Determine the (X, Y) coordinate at the center of the cell enclosing the given text.  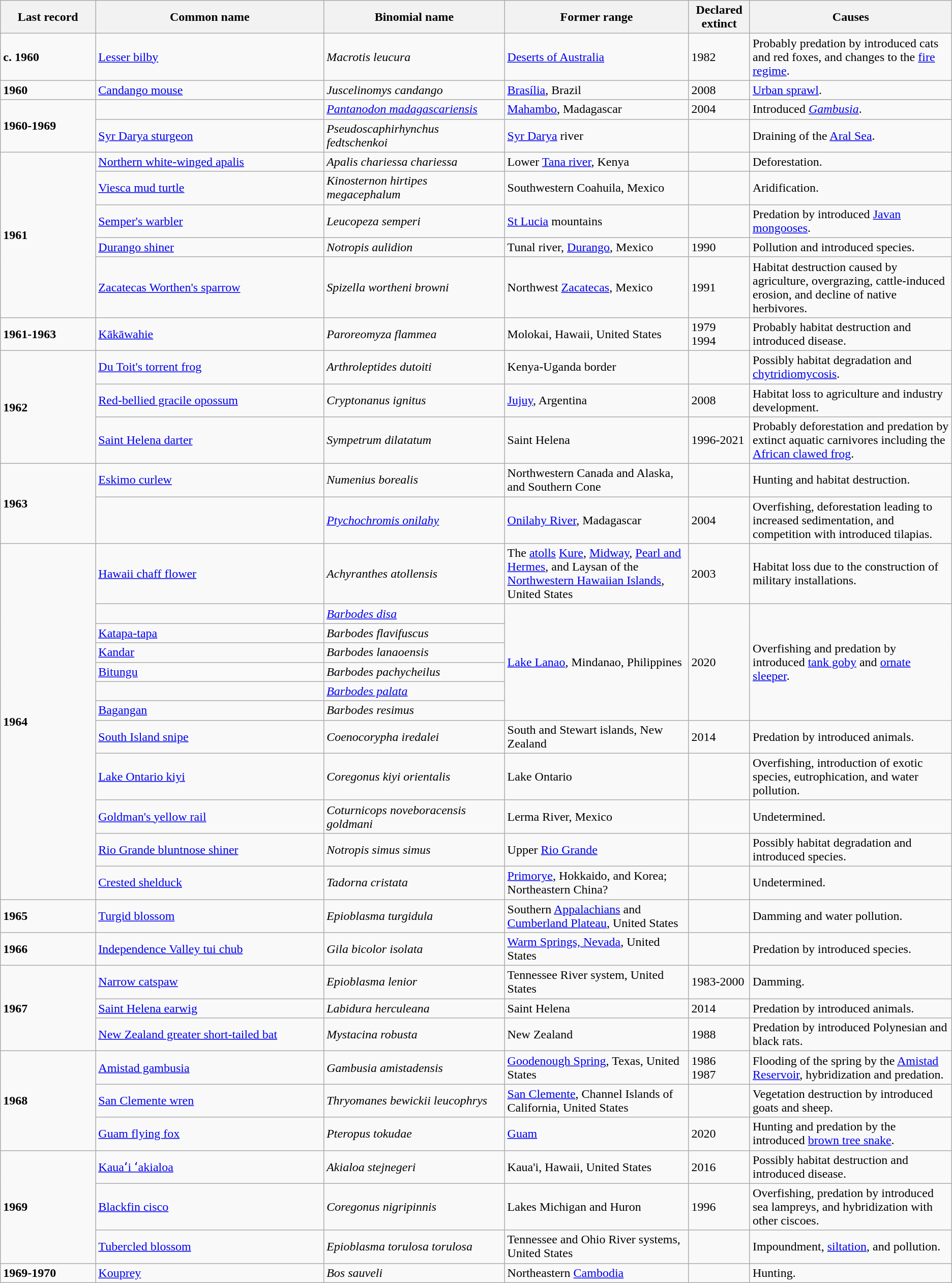
Possibly habitat degradation and introduced species. (850, 849)
Macrotis leucura (414, 57)
2016 (719, 1167)
Viesca mud turtle (210, 188)
1960-1969 (48, 126)
New Zealand (597, 1034)
Urban sprawl. (850, 90)
Pantanodon madagascariensis (414, 109)
Labidura herculeana (414, 1008)
Aridification. (850, 188)
Kouprey (210, 1273)
St Lucia mountains (597, 221)
Goldman's yellow rail (210, 817)
Possibly habitat degradation and chytridiomycosis. (850, 367)
Predation by introduced Javan mongooses. (850, 221)
Narrow catspaw (210, 982)
Epioblasma turgidula (414, 915)
Molokai, Hawaii, United States (597, 334)
Predation by introduced Polynesian and black rats. (850, 1034)
Common name (210, 17)
1986 1987 (719, 1068)
Onilahy River, Madagascar (597, 520)
Warm Springs, Nevada, United States (597, 949)
Northeastern Cambodia (597, 1273)
Declared extinct (719, 17)
Saint Helena earwig (210, 1008)
Hawaii chaff flower (210, 574)
Habitat loss due to the construction of military installations. (850, 574)
Bagangan (210, 710)
19791994 (719, 334)
San Clemente wren (210, 1100)
Crested shelduck (210, 883)
Lesser bilby (210, 57)
Last record (48, 17)
Lake Ontario kiyi (210, 777)
1990 (719, 247)
Kenya-Uganda border (597, 367)
Coregonus nigripinnis (414, 1207)
Overfishing, introduction of exotic species, eutrophication, and water pollution. (850, 777)
Flooding of the spring by the Amistad Reservoir, hybridization and predation. (850, 1068)
Epioblasma torulosa torulosa (414, 1247)
Probably deforestation and predation by extinct aquatic carnivores including the African clawed frog. (850, 440)
Coenocorypha iredalei (414, 736)
Lerma River, Mexico (597, 817)
1969 (48, 1207)
Pollution and introduced species. (850, 247)
Coregonus kiyi orientalis (414, 777)
Predation by introduced species. (850, 949)
Barbodes flavifuscus (414, 633)
South and Stewart islands, New Zealand (597, 736)
Gambusia amistadensis (414, 1068)
Probably predation by introduced cats and red foxes, and changes to the fire regime. (850, 57)
Jujuy, Argentina (597, 400)
Hunting and predation by the introduced brown tree snake. (850, 1134)
Northern white-winged apalis (210, 162)
Overfishing and predation by introduced tank goby and ornate sleeper. (850, 662)
Juscelinomys candango (414, 90)
Tunal river, Durango, Mexico (597, 247)
Rio Grande bluntnose shiner (210, 849)
Probably habitat destruction and introduced disease. (850, 334)
Candango mouse (210, 90)
Epioblasma lenior (414, 982)
Leucopeza semperi (414, 221)
Damming and water pollution. (850, 915)
Hunting. (850, 1273)
Hunting and habitat destruction. (850, 480)
Introduced Gambusia. (850, 109)
Semper's warbler (210, 221)
Pteropus tokudae (414, 1134)
Mystacina robusta (414, 1034)
Habitat destruction caused by agriculture, overgrazing, cattle-induced erosion, and decline of native herbivores. (850, 287)
Causes (850, 17)
Bitungu (210, 672)
1962 (48, 407)
Kauaʻi ʻakialoa (210, 1167)
Former range (597, 17)
1991 (719, 287)
Kandar (210, 652)
Eskimo curlew (210, 480)
Blackfin cisco (210, 1207)
Binomial name (414, 17)
1966 (48, 949)
Tubercled blossom (210, 1247)
Ptychochromis onilahy (414, 520)
Northwest Zacatecas, Mexico (597, 287)
Primorye, Hokkaido, and Korea;Northeastern China? (597, 883)
Habitat loss to agriculture and industry development. (850, 400)
New Zealand greater short-tailed bat (210, 1034)
South Island snipe (210, 736)
1983-2000 (719, 982)
Deforestation. (850, 162)
Draining of the Aral Sea. (850, 135)
Possibly habitat destruction and introduced disease. (850, 1167)
2003 (719, 574)
Barbodes lanaoensis (414, 652)
Syr Darya river (597, 135)
Durango shiner (210, 247)
1996 (719, 1207)
Impoundment, siltation, and pollution. (850, 1247)
Overfishing, deforestation leading to increased sedimentation, and competition with introduced tilapias. (850, 520)
1988 (719, 1034)
Zacatecas Worthen's sparrow (210, 287)
1961-1963 (48, 334)
1965 (48, 915)
Apalis chariessa chariessa (414, 162)
Akialoa stejnegeri (414, 1167)
San Clemente, Channel Islands of California, United States (597, 1100)
1960 (48, 90)
1969-1970 (48, 1273)
Red-bellied gracile opossum (210, 400)
Notropis aulidion (414, 247)
Thryomanes bewickii leucophrys (414, 1100)
Pseudoscaphirhynchus fedtschenkoi (414, 135)
Upper Rio Grande (597, 849)
Southern Appalachians and Cumberland Plateau, United States (597, 915)
Kinosternon hirtipes megacephalum (414, 188)
Barbodes disa (414, 614)
Kaua'i, Hawaii, United States (597, 1167)
Barbodes resimus (414, 710)
Kākāwahie (210, 334)
Mahambo, Madagascar (597, 109)
Barbodes pachycheilus (414, 672)
Amistad gambusia (210, 1068)
Coturnicops noveboracensis goldmani (414, 817)
Sympetrum dilatatum (414, 440)
Overfishing, predation by introduced sea lampreys, and hybridization with other ciscoes. (850, 1207)
Barbodes palata (414, 691)
Gila bicolor isolata (414, 949)
c. 1960 (48, 57)
Saint Helena darter (210, 440)
Tadorna cristata (414, 883)
Katapa-tapa (210, 633)
1996-2021 (719, 440)
Numenius borealis (414, 480)
Damming. (850, 982)
Turgid blossom (210, 915)
Paroreomyza flammea (414, 334)
Spizella wortheni browni (414, 287)
1982 (719, 57)
Bos sauveli (414, 1273)
1961 (48, 235)
Vegetation destruction by introduced goats and sheep. (850, 1100)
Notropis simus simus (414, 849)
Goodenough Spring, Texas, United States (597, 1068)
1964 (48, 722)
Southwestern Coahuila, Mexico (597, 188)
Tennessee and Ohio River systems, United States (597, 1247)
Lower Tana river, Kenya (597, 162)
1968 (48, 1100)
Guam flying fox (210, 1134)
Tennessee River system, United States (597, 982)
Cryptonanus ignitus (414, 400)
Lake Lanao, Mindanao, Philippines (597, 662)
Arthroleptides dutoiti (414, 367)
The atolls Kure, Midway, Pearl and Hermes, and Laysan of the Northwestern Hawaiian Islands, United States (597, 574)
Deserts of Australia (597, 57)
Du Toit's torrent frog (210, 367)
Lake Ontario (597, 777)
Brasília, Brazil (597, 90)
1963 (48, 503)
Lakes Michigan and Huron (597, 1207)
1967 (48, 1008)
Syr Darya sturgeon (210, 135)
Achyranthes atollensis (414, 574)
Guam (597, 1134)
Northwestern Canada and Alaska, and Southern Cone (597, 480)
Independence Valley tui chub (210, 949)
